Identify which cell holds the provided text, then report its (x, y) central coordinate. 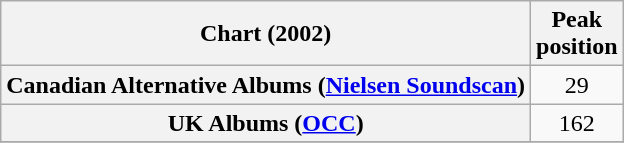
29 (577, 85)
Peakposition (577, 34)
Canadian Alternative Albums (Nielsen Soundscan) (266, 85)
162 (577, 123)
UK Albums (OCC) (266, 123)
Chart (2002) (266, 34)
